For the text-containing cell, return its midpoint in [x, y] coordinate format. 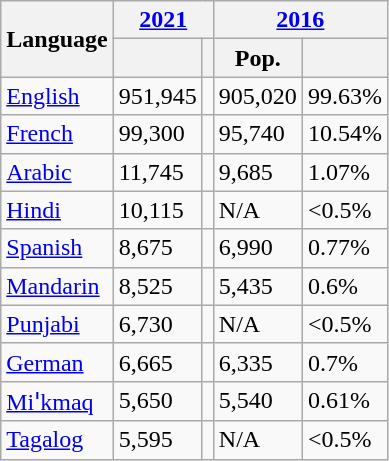
Spanish [57, 248]
10,115 [158, 210]
2021 [163, 20]
5,650 [158, 401]
9,685 [258, 172]
Arabic [57, 172]
Pop. [258, 58]
Tagalog [57, 440]
0.6% [344, 286]
6,730 [158, 324]
0.7% [344, 362]
German [57, 362]
Hindi [57, 210]
2016 [300, 20]
951,945 [158, 96]
905,020 [258, 96]
6,335 [258, 362]
6,990 [258, 248]
6,665 [158, 362]
French [57, 134]
99.63% [344, 96]
5,435 [258, 286]
Punjabi [57, 324]
10.54% [344, 134]
0.61% [344, 401]
Miꞌkmaq [57, 401]
11,745 [158, 172]
5,595 [158, 440]
English [57, 96]
95,740 [258, 134]
0.77% [344, 248]
8,525 [158, 286]
99,300 [158, 134]
Mandarin [57, 286]
1.07% [344, 172]
5,540 [258, 401]
8,675 [158, 248]
Language [57, 39]
